Locate the cell with the specified text and output its (x, y) center coordinate. 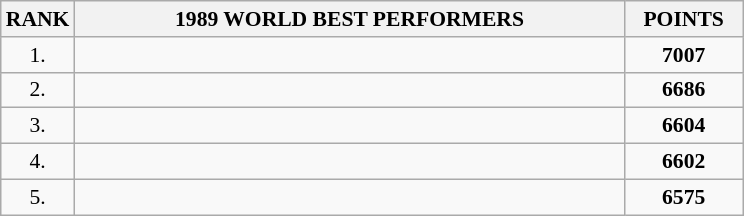
1989 WORLD BEST PERFORMERS (349, 19)
2. (38, 90)
6602 (684, 162)
RANK (38, 19)
6575 (684, 197)
4. (38, 162)
5. (38, 197)
POINTS (684, 19)
7007 (684, 55)
6604 (684, 126)
1. (38, 55)
6686 (684, 90)
3. (38, 126)
